Pinpoint the cell where the given text exists, returning its (X, Y) midpoint coordinate. 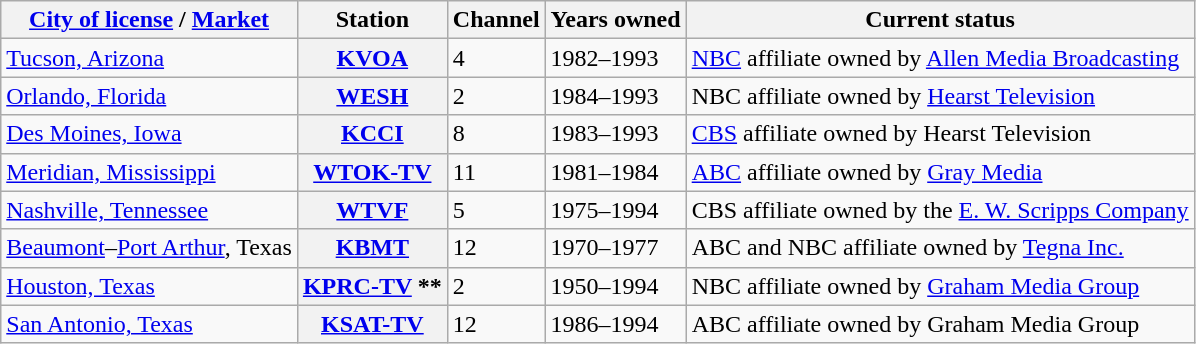
5 (496, 210)
1950–1994 (616, 286)
WTVF (372, 210)
NBC affiliate owned by Hearst Television (940, 96)
Nashville, Tennessee (150, 210)
KSAT-TV (372, 324)
1975–1994 (616, 210)
KCCI (372, 134)
KPRC-TV ** (372, 286)
ABC and NBC affiliate owned by Tegna Inc. (940, 248)
1983–1993 (616, 134)
1984–1993 (616, 96)
City of license / Market (150, 20)
CBS affiliate owned by the E. W. Scripps Company (940, 210)
KBMT (372, 248)
ABC affiliate owned by Gray Media (940, 172)
1986–1994 (616, 324)
Station (372, 20)
ABC affiliate owned by Graham Media Group (940, 324)
Current status (940, 20)
Des Moines, Iowa (150, 134)
1982–1993 (616, 58)
4 (496, 58)
Orlando, Florida (150, 96)
Tucson, Arizona (150, 58)
Channel (496, 20)
CBS affiliate owned by Hearst Television (940, 134)
11 (496, 172)
Beaumont–Port Arthur, Texas (150, 248)
1981–1984 (616, 172)
1970–1977 (616, 248)
Meridian, Mississippi (150, 172)
KVOA (372, 58)
Houston, Texas (150, 286)
Years owned (616, 20)
8 (496, 134)
NBC affiliate owned by Graham Media Group (940, 286)
WESH (372, 96)
San Antonio, Texas (150, 324)
NBC affiliate owned by Allen Media Broadcasting (940, 58)
WTOK-TV (372, 172)
